Detect which cell encompasses the target text, then output its [x, y] center coordinate. 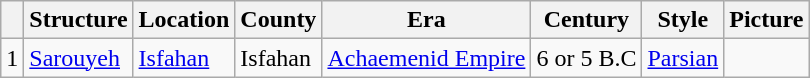
6 or 5 B.C [586, 58]
County [278, 20]
Parsian [683, 58]
Structure [78, 20]
Location [184, 20]
1 [12, 58]
Era [426, 20]
Picture [766, 20]
Sarouyeh [78, 58]
Achaemenid Empire [426, 58]
Style [683, 20]
Century [586, 20]
